Find where the given text appears and provide that cell's center as (X, Y) coordinate. 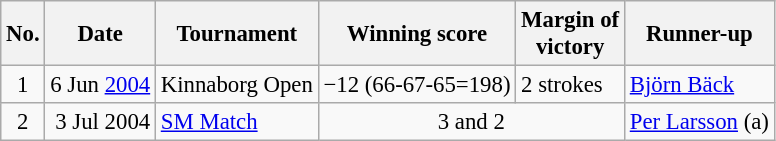
3 and 2 (471, 122)
2 (23, 122)
Kinnaborg Open (236, 85)
Tournament (236, 34)
No. (23, 34)
−12 (66-67-65=198) (417, 85)
Winning score (417, 34)
2 strokes (570, 85)
Date (100, 34)
Margin ofvictory (570, 34)
SM Match (236, 122)
Per Larsson (a) (699, 122)
6 Jun 2004 (100, 85)
3 Jul 2004 (100, 122)
1 (23, 85)
Björn Bäck (699, 85)
Runner-up (699, 34)
